Identify which cell holds the provided text, then report its (X, Y) central coordinate. 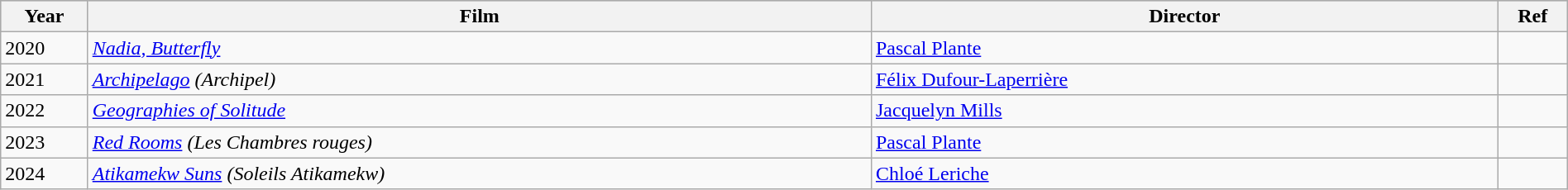
Jacquelyn Mills (1184, 111)
Ref (1532, 17)
2021 (45, 79)
Atikamekw Suns (Soleils Atikamekw) (480, 173)
Film (480, 17)
2023 (45, 142)
2020 (45, 48)
Red Rooms (Les Chambres rouges) (480, 142)
Director (1184, 17)
Year (45, 17)
2024 (45, 173)
Archipelago (Archipel) (480, 79)
Geographies of Solitude (480, 111)
Nadia, Butterfly (480, 48)
Félix Dufour-Laperrière (1184, 79)
Chloé Leriche (1184, 173)
2022 (45, 111)
